Capture the cell that displays the provided text and extract its [X, Y] central coordinate. 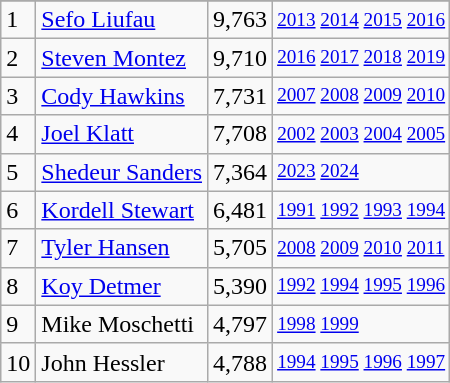
5 [18, 172]
John Hessler [122, 362]
2002 2003 2004 2005 [362, 134]
2008 2009 2010 2011 [362, 248]
8 [18, 286]
5,705 [240, 248]
4,797 [240, 324]
7,364 [240, 172]
6 [18, 210]
9 [18, 324]
1992 1994 1995 1996 [362, 286]
10 [18, 362]
7 [18, 248]
3 [18, 96]
2013 2014 2015 2016 [362, 20]
5,390 [240, 286]
4 [18, 134]
Steven Montez [122, 58]
Kordell Stewart [122, 210]
9,763 [240, 20]
Sefo Liufau [122, 20]
2007 2008 2009 2010 [362, 96]
Cody Hawkins [122, 96]
Koy Detmer [122, 286]
7,731 [240, 96]
7,708 [240, 134]
Tyler Hansen [122, 248]
2016 2017 2018 2019 [362, 58]
1994 1995 1996 1997 [362, 362]
Mike Moschetti [122, 324]
Joel Klatt [122, 134]
2 [18, 58]
1998 1999 [362, 324]
1 [18, 20]
9,710 [240, 58]
1991 1992 1993 1994 [362, 210]
2023 2024 [362, 172]
6,481 [240, 210]
4,788 [240, 362]
Shedeur Sanders [122, 172]
